Detect which cell encompasses the target text, then output its (X, Y) center coordinate. 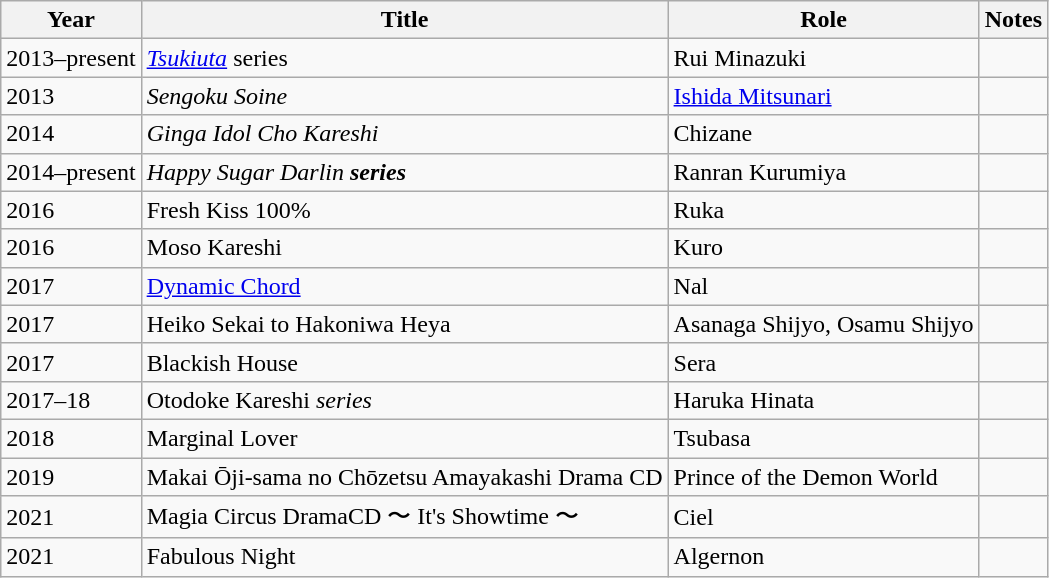
Chizane (824, 134)
Marginal Lover (404, 438)
Asanaga Shijyo, Osamu Shijyo (824, 324)
Notes (1013, 20)
Sera (824, 362)
Role (824, 20)
Heiko Sekai to Hakoniwa Heya (404, 324)
Ishida Mitsunari (824, 96)
Fabulous Night (404, 557)
2013 (71, 96)
Blackish House (404, 362)
Ranran Kurumiya (824, 172)
Haruka Hinata (824, 400)
Dynamic Chord (404, 286)
Sengoku Soine (404, 96)
Fresh Kiss 100% (404, 210)
Algernon (824, 557)
Tsukiuta series (404, 58)
Title (404, 20)
Nal (824, 286)
2014 (71, 134)
Year (71, 20)
Magia Circus DramaCD 〜 It's Showtime 〜 (404, 518)
Moso Kareshi (404, 248)
Tsubasa (824, 438)
Otodoke Kareshi series (404, 400)
2017–18 (71, 400)
Ciel (824, 518)
2019 (71, 477)
Makai Ōji-sama no Chōzetsu Amayakashi Drama CD (404, 477)
Ruka (824, 210)
Prince of the Demon World (824, 477)
Ginga Idol Cho Kareshi (404, 134)
Kuro (824, 248)
2018 (71, 438)
Happy Sugar Darlin series (404, 172)
2013–present (71, 58)
2014–present (71, 172)
Rui Minazuki (824, 58)
